For the text-containing cell, return its midpoint in (X, Y) coordinate format. 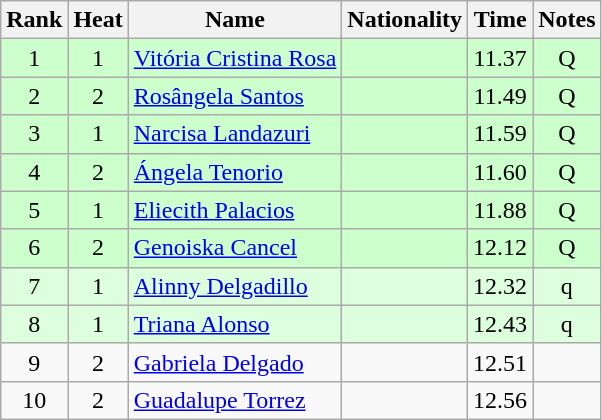
Rank (34, 20)
11.59 (500, 134)
11.49 (500, 96)
11.37 (500, 58)
6 (34, 248)
12.32 (500, 286)
Nationality (405, 20)
9 (34, 362)
Narcisa Landazuri (235, 134)
12.51 (500, 362)
Notes (567, 20)
Triana Alonso (235, 324)
12.12 (500, 248)
3 (34, 134)
Alinny Delgadillo (235, 286)
7 (34, 286)
12.43 (500, 324)
Heat (98, 20)
Vitória Cristina Rosa (235, 58)
Eliecith Palacios (235, 210)
4 (34, 172)
Gabriela Delgado (235, 362)
Rosângela Santos (235, 96)
5 (34, 210)
8 (34, 324)
Ángela Tenorio (235, 172)
11.60 (500, 172)
Guadalupe Torrez (235, 400)
Genoiska Cancel (235, 248)
12.56 (500, 400)
Time (500, 20)
11.88 (500, 210)
Name (235, 20)
10 (34, 400)
